Identify which cell holds the provided text, then report its (x, y) central coordinate. 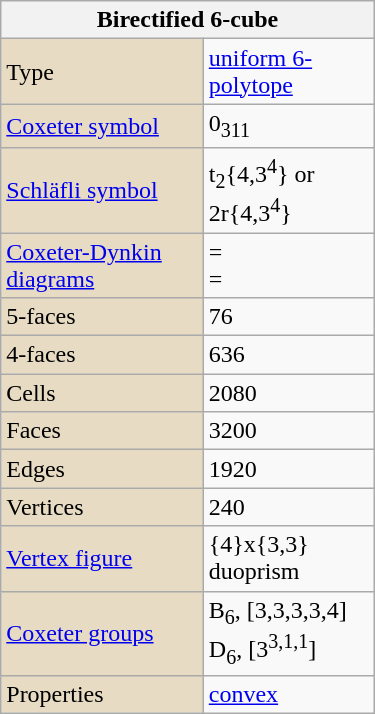
Cells (102, 393)
0311 (288, 126)
Coxeter symbol (102, 126)
Edges (102, 469)
uniform 6-polytope (288, 72)
B6, [3,3,3,3,4]D6, [33,1,1] (288, 633)
76 (288, 317)
Type (102, 72)
636 (288, 355)
4-faces (102, 355)
= = (288, 266)
2080 (288, 393)
Birectified 6-cube (188, 20)
Properties (102, 694)
1920 (288, 469)
Schläfli symbol (102, 190)
convex (288, 694)
t2{4,34} or 2r{4,34} (288, 190)
Faces (102, 431)
240 (288, 507)
5-faces (102, 317)
Vertex figure (102, 558)
Vertices (102, 507)
Coxeter-Dynkin diagrams (102, 266)
3200 (288, 431)
Coxeter groups (102, 633)
{4}x{3,3} duoprism (288, 558)
